Pinpoint the cell where the given text exists, returning its [x, y] midpoint coordinate. 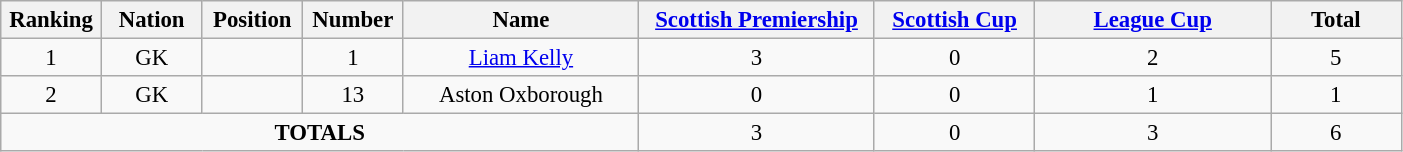
6 [1336, 133]
Scottish Premiership [757, 20]
Nation [152, 20]
Ranking [52, 20]
TOTALS [320, 133]
Total [1336, 20]
Name [521, 20]
Liam Kelly [521, 58]
Aston Oxborough [521, 95]
Scottish Cup [954, 20]
Position [252, 20]
5 [1336, 58]
League Cup [1153, 20]
Number [354, 20]
13 [354, 95]
